For the text-containing cell, return its midpoint in (X, Y) coordinate format. 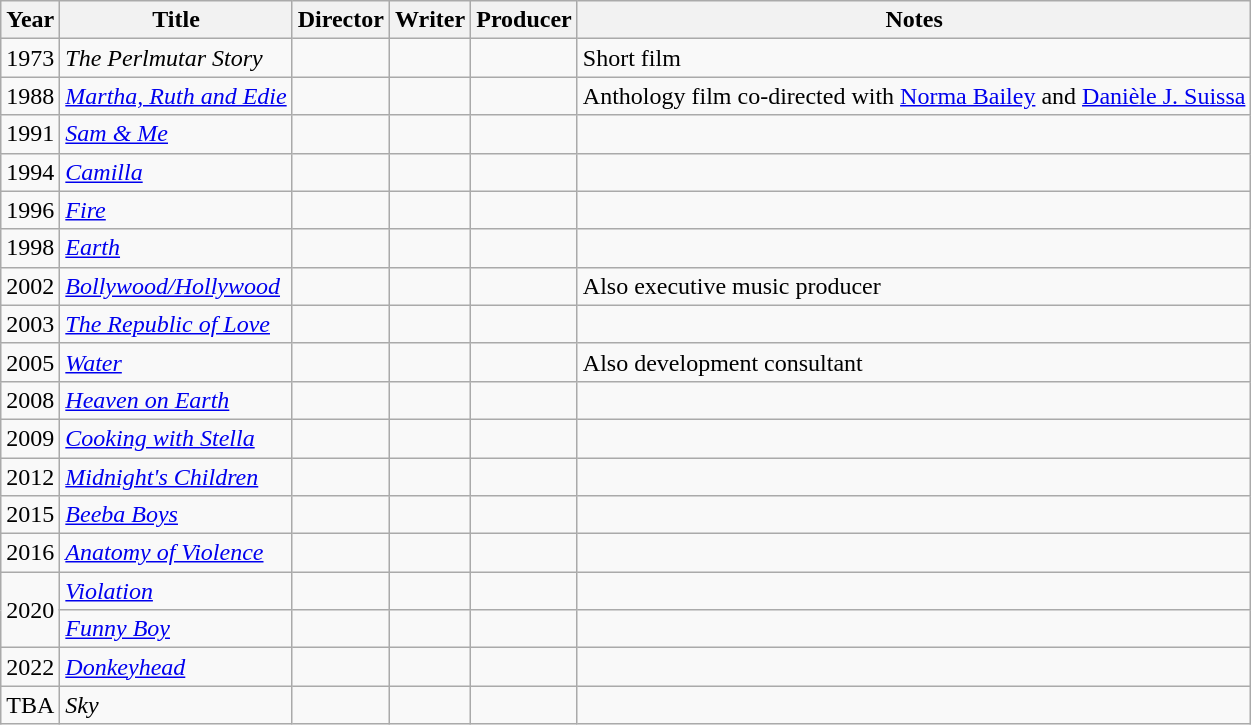
Violation (176, 591)
2008 (30, 400)
Producer (524, 20)
Writer (430, 20)
Anthology film co-directed with Norma Bailey and Danièle J. Suissa (914, 96)
Beeba Boys (176, 515)
2003 (30, 324)
TBA (30, 705)
Martha, Ruth and Edie (176, 96)
1991 (30, 134)
Funny Boy (176, 629)
Fire (176, 210)
Anatomy of Violence (176, 553)
Sky (176, 705)
Donkeyhead (176, 667)
2012 (30, 477)
Title (176, 20)
The Republic of Love (176, 324)
1973 (30, 58)
Notes (914, 20)
Midnight's Children (176, 477)
Short film (914, 58)
Camilla (176, 172)
Also development consultant (914, 362)
2016 (30, 553)
1988 (30, 96)
1998 (30, 248)
2015 (30, 515)
Heaven on Earth (176, 400)
Year (30, 20)
2020 (30, 610)
2005 (30, 362)
Also executive music producer (914, 286)
2009 (30, 438)
Bollywood/Hollywood (176, 286)
2022 (30, 667)
Sam & Me (176, 134)
Director (340, 20)
Water (176, 362)
1996 (30, 210)
Cooking with Stella (176, 438)
Earth (176, 248)
1994 (30, 172)
2002 (30, 286)
The Perlmutar Story (176, 58)
